Provide the [x, y] coordinate of the cell's center where the given text is located.  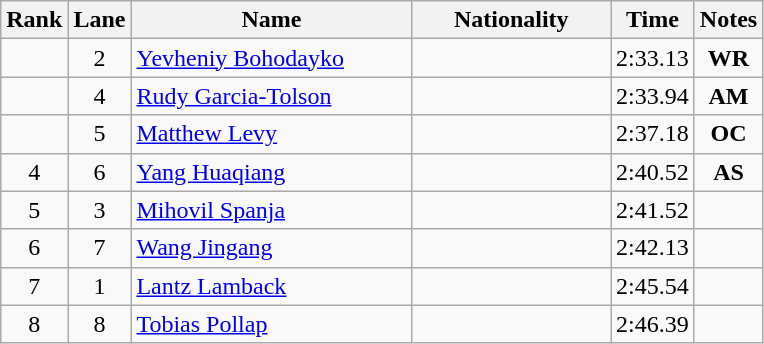
2:45.54 [653, 286]
1 [100, 286]
AS [728, 172]
2:46.39 [653, 324]
Time [653, 20]
Lane [100, 20]
Lantz Lamback [272, 286]
Yevheniy Bohodayko [272, 58]
2:40.52 [653, 172]
Yang Huaqiang [272, 172]
Rank [34, 20]
Nationality [512, 20]
2:42.13 [653, 248]
2 [100, 58]
Mihovil Spanja [272, 210]
Matthew Levy [272, 134]
Notes [728, 20]
2:33.94 [653, 96]
2:37.18 [653, 134]
2:41.52 [653, 210]
AM [728, 96]
OC [728, 134]
WR [728, 58]
3 [100, 210]
2:33.13 [653, 58]
Rudy Garcia-Tolson [272, 96]
Name [272, 20]
Tobias Pollap [272, 324]
Wang Jingang [272, 248]
